Detect which cell encompasses the target text, then output its (x, y) center coordinate. 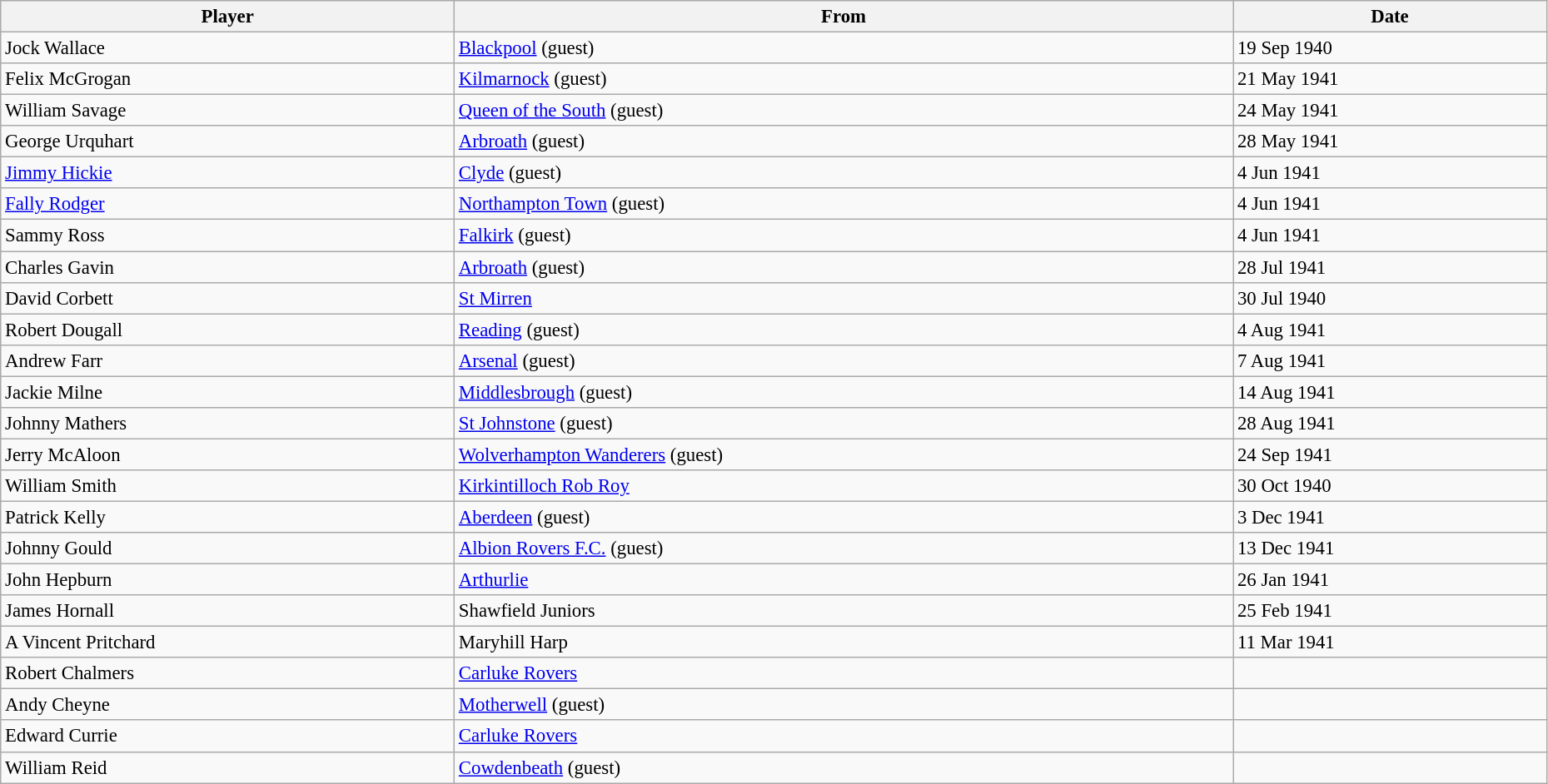
Arthurlie (844, 580)
Cowdenbeath (guest) (844, 767)
28 Aug 1941 (1391, 424)
Reading (guest) (844, 330)
28 May 1941 (1391, 141)
Northampton Town (guest) (844, 204)
Falkirk (guest) (844, 236)
Aberdeen (guest) (844, 517)
19 Sep 1940 (1391, 48)
30 Oct 1940 (1391, 486)
John Hepburn (228, 580)
21 May 1941 (1391, 79)
Queen of the South (guest) (844, 111)
14 Aug 1941 (1391, 392)
Patrick Kelly (228, 517)
Maryhill Harp (844, 643)
From (844, 17)
Motherwell (guest) (844, 705)
Robert Chalmers (228, 673)
Fally Rodger (228, 204)
30 Jul 1940 (1391, 298)
Jerry McAloon (228, 454)
Johnny Mathers (228, 424)
Andrew Farr (228, 360)
David Corbett (228, 298)
Arsenal (guest) (844, 360)
24 Sep 1941 (1391, 454)
25 Feb 1941 (1391, 611)
26 Jan 1941 (1391, 580)
William Savage (228, 111)
George Urquhart (228, 141)
Johnny Gould (228, 548)
Kilmarnock (guest) (844, 79)
Shawfield Juniors (844, 611)
28 Jul 1941 (1391, 267)
Middlesbrough (guest) (844, 392)
Jackie Milne (228, 392)
Edward Currie (228, 737)
Wolverhampton Wanderers (guest) (844, 454)
4 Aug 1941 (1391, 330)
Robert Dougall (228, 330)
William Smith (228, 486)
Jimmy Hickie (228, 173)
11 Mar 1941 (1391, 643)
Blackpool (guest) (844, 48)
7 Aug 1941 (1391, 360)
Albion Rovers F.C. (guest) (844, 548)
Player (228, 17)
St Johnstone (guest) (844, 424)
James Hornall (228, 611)
Felix McGrogan (228, 79)
13 Dec 1941 (1391, 548)
Clyde (guest) (844, 173)
24 May 1941 (1391, 111)
Kirkintilloch Rob Roy (844, 486)
Charles Gavin (228, 267)
Sammy Ross (228, 236)
A Vincent Pritchard (228, 643)
William Reid (228, 767)
Date (1391, 17)
Andy Cheyne (228, 705)
St Mirren (844, 298)
Jock Wallace (228, 48)
3 Dec 1941 (1391, 517)
